Return (X, Y) of the center of cell containing provided text 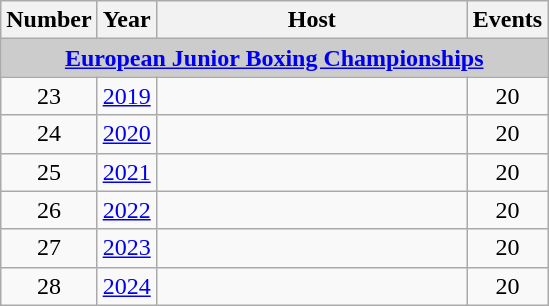
Number (49, 20)
27 (49, 248)
23 (49, 96)
Host (312, 20)
Year (126, 20)
24 (49, 134)
2024 (126, 286)
25 (49, 172)
European Junior Boxing Championships (274, 58)
28 (49, 286)
2019 (126, 96)
2023 (126, 248)
2022 (126, 210)
26 (49, 210)
Events (507, 20)
2020 (126, 134)
2021 (126, 172)
